Determine the (X, Y) coordinate at the center of the cell enclosing the given text.  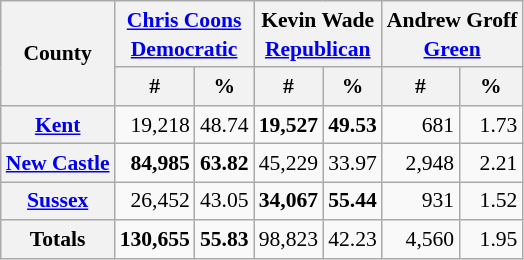
130,655 (155, 239)
63.82 (224, 163)
931 (420, 201)
1.73 (490, 125)
Totals (58, 239)
Sussex (58, 201)
48.74 (224, 125)
Kevin WadeRepublican (318, 34)
2,948 (420, 163)
1.95 (490, 239)
1.52 (490, 201)
84,985 (155, 163)
681 (420, 125)
Chris CoonsDemocratic (184, 34)
45,229 (288, 163)
County (58, 53)
33.97 (352, 163)
49.53 (352, 125)
Andrew GroffGreen (452, 34)
26,452 (155, 201)
2.21 (490, 163)
43.05 (224, 201)
34,067 (288, 201)
19,218 (155, 125)
55.44 (352, 201)
55.83 (224, 239)
98,823 (288, 239)
19,527 (288, 125)
4,560 (420, 239)
Kent (58, 125)
New Castle (58, 163)
42.23 (352, 239)
